Extract the [X, Y] coordinate from the center of the cell holding the provided text.  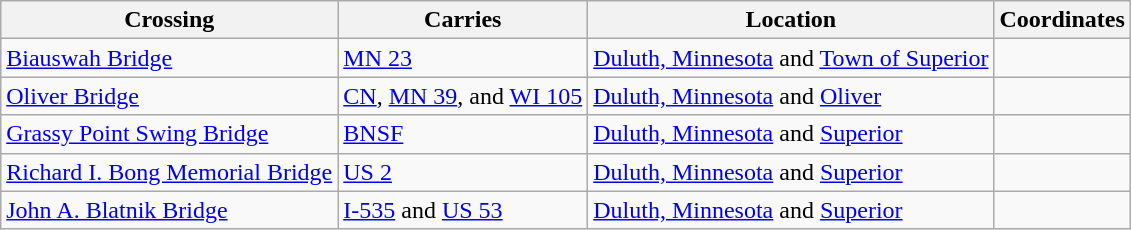
Crossing [170, 20]
Duluth, Minnesota and Town of Superior [791, 58]
Carries [463, 20]
John A. Blatnik Bridge [170, 210]
BNSF [463, 134]
Location [791, 20]
I-535 and US 53 [463, 210]
Duluth, Minnesota and Oliver [791, 96]
US 2 [463, 172]
MN 23 [463, 58]
Richard I. Bong Memorial Bridge [170, 172]
Grassy Point Swing Bridge [170, 134]
CN, MN 39, and WI 105 [463, 96]
Coordinates [1062, 20]
Oliver Bridge [170, 96]
Biauswah Bridge [170, 58]
